Scan for the cell matching the given text and deliver its [x, y] coordinate at center. 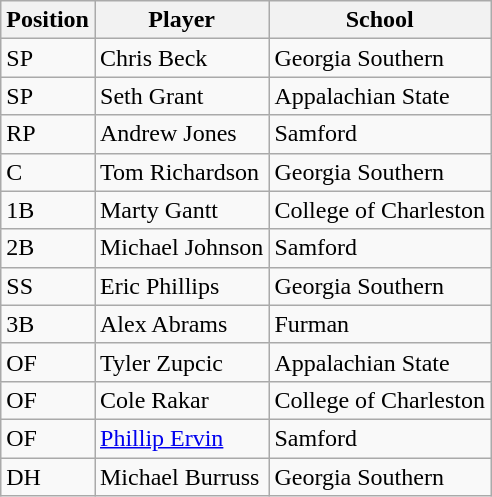
RP [48, 134]
1B [48, 210]
DH [48, 477]
Tyler Zupcic [181, 362]
3B [48, 324]
Tom Richardson [181, 172]
Seth Grant [181, 96]
Furman [380, 324]
Andrew Jones [181, 134]
Phillip Ervin [181, 438]
SS [48, 286]
Position [48, 20]
2B [48, 248]
C [48, 172]
Marty Gantt [181, 210]
Eric Phillips [181, 286]
Alex Abrams [181, 324]
Cole Rakar [181, 400]
School [380, 20]
Michael Johnson [181, 248]
Player [181, 20]
Chris Beck [181, 58]
Michael Burruss [181, 477]
